Locate the cell with the specified text and output its (x, y) center coordinate. 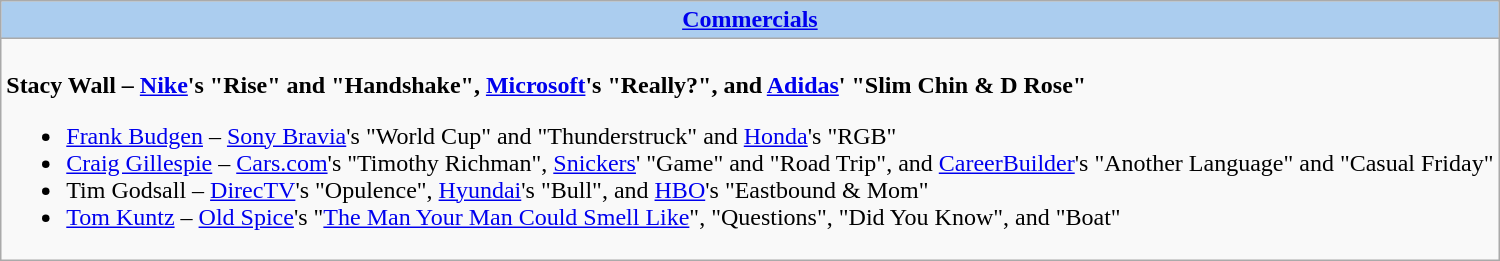
Commercials (750, 20)
